Detect which cell encompasses the target text, then output its [x, y] center coordinate. 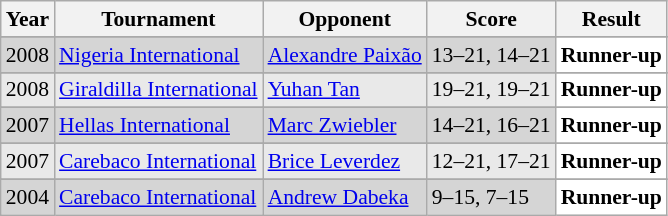
12–21, 17–21 [492, 162]
9–15, 7–15 [492, 197]
19–21, 19–21 [492, 90]
Opponent [345, 19]
Tournament [158, 19]
Score [492, 19]
2004 [28, 197]
Nigeria International [158, 55]
Result [612, 19]
13–21, 14–21 [492, 55]
Hellas International [158, 126]
Brice Leverdez [345, 162]
Marc Zwiebler [345, 126]
14–21, 16–21 [492, 126]
Yuhan Tan [345, 90]
Andrew Dabeka [345, 197]
Alexandre Paixão [345, 55]
Giraldilla International [158, 90]
Year [28, 19]
